Return (x, y) of the center of cell containing provided text 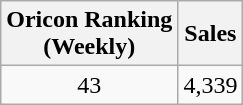
43 (90, 85)
4,339 (210, 85)
Oricon Ranking(Weekly) (90, 34)
Sales (210, 34)
